Search for the cell housing the specified text and yield its [x, y] center coordinate. 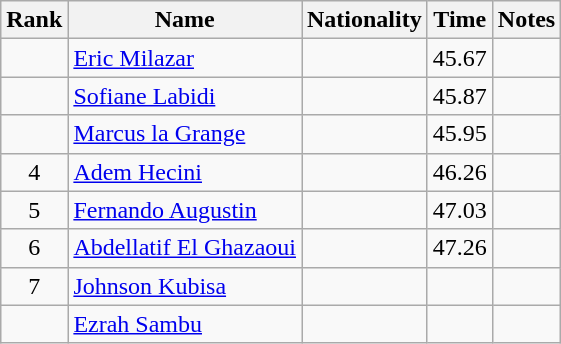
Sofiane Labidi [185, 96]
47.03 [460, 210]
46.26 [460, 172]
45.95 [460, 134]
Ezrah Sambu [185, 324]
Abdellatif El Ghazaoui [185, 248]
Johnson Kubisa [185, 286]
47.26 [460, 248]
4 [34, 172]
6 [34, 248]
Eric Milazar [185, 58]
Nationality [365, 20]
45.87 [460, 96]
Name [185, 20]
5 [34, 210]
Rank [34, 20]
7 [34, 286]
45.67 [460, 58]
Adem Hecini [185, 172]
Time [460, 20]
Marcus la Grange [185, 134]
Fernando Augustin [185, 210]
Notes [526, 20]
